Scan for the cell matching the given text and deliver its (X, Y) coordinate at center. 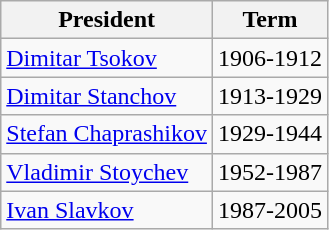
Dimitar Tsokov (107, 58)
1929-1944 (270, 134)
1906-1912 (270, 58)
President (107, 20)
Dimitar Stanchov (107, 96)
1913-1929 (270, 96)
Vladimir Stoychev (107, 172)
1987-2005 (270, 210)
1952-1987 (270, 172)
Stefan Chaprashikov (107, 134)
Term (270, 20)
Ivan Slavkov (107, 210)
